From the cell containing the given text, extract its center point as (x, y) coordinate. 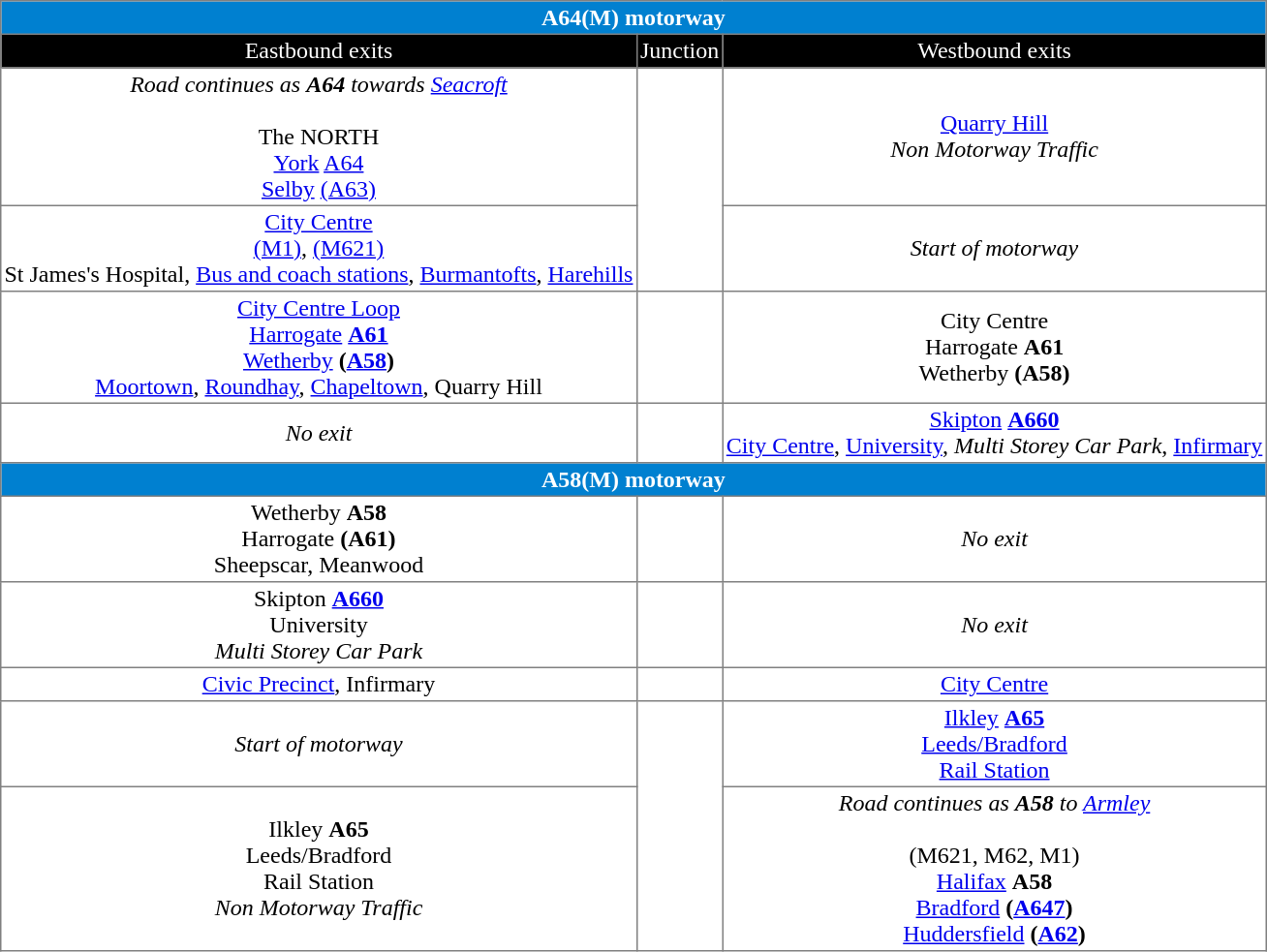
Eastbound exits (319, 50)
Ilkley A65Leeds/Bradford Rail Station (994, 744)
Skipton A660City Centre, University, Multi Storey Car Park, Infirmary (994, 433)
Civic Precinct, Infirmary (319, 684)
A64(M) motorway (633, 17)
Quarry HillNon Motorway Traffic (994, 137)
Junction (680, 50)
City Centre LoopHarrogate A61Wetherby (A58)Moortown, Roundhay, Chapeltown, Quarry Hill (319, 348)
Skipton A660UniversityMulti Storey Car Park (319, 625)
City Centre (994, 684)
Westbound exits (994, 50)
Wetherby A58Harrogate (A61)Sheepscar, Meanwood (319, 538)
City Centre(M1), (M621)St James's Hospital, Bus and coach stations, Burmantofts, Harehills (319, 248)
Road continues as A64 towards SeacroftThe NORTHYork A64Selby (A63) (319, 137)
A58(M) motorway (633, 479)
City CentreHarrogate A61Wetherby (A58) (994, 348)
Road continues as A58 to Armley(M621, M62, M1)Halifax A58Bradford (A647)Huddersfield (A62) (994, 869)
Ilkley A65Leeds/Bradford Rail Station Non Motorway Traffic (319, 869)
